Find where the given text appears and provide that cell's center as (x, y) coordinate. 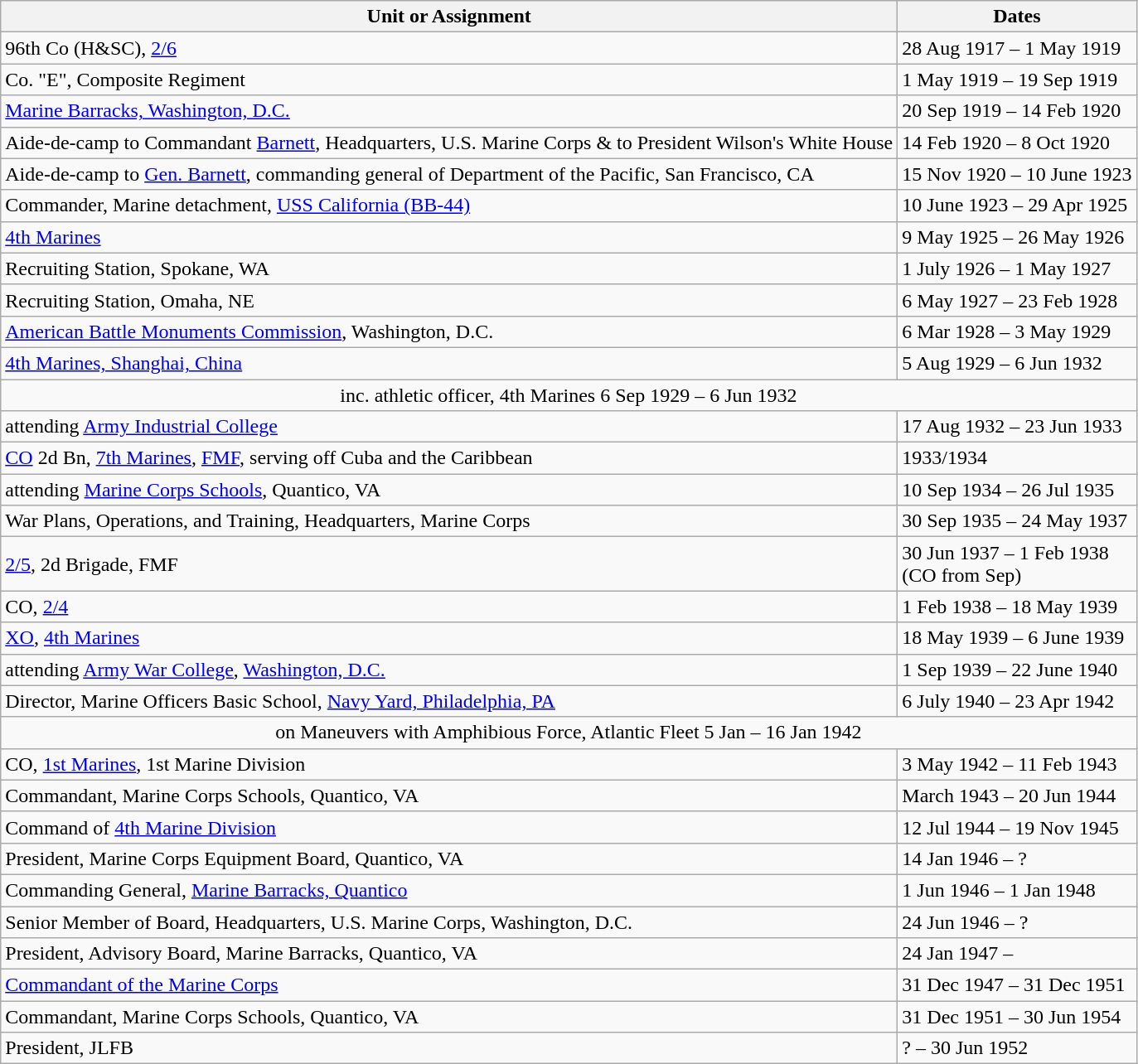
Recruiting Station, Spokane, WA (449, 268)
President, JLFB (449, 1048)
? – 30 Jun 1952 (1017, 1048)
96th Co (H&SC), 2/6 (449, 48)
Dates (1017, 17)
20 Sep 1919 – 14 Feb 1920 (1017, 111)
1 Jun 1946 – 1 Jan 1948 (1017, 890)
inc. athletic officer, 4th Marines 6 Sep 1929 – 6 Jun 1932 (569, 395)
14 Jan 1946 – ? (1017, 858)
Co. "E", Composite Regiment (449, 80)
attending Marine Corps Schools, Quantico, VA (449, 490)
Commandant of the Marine Corps (449, 985)
War Plans, Operations, and Training, Headquarters, Marine Corps (449, 521)
15 Nov 1920 – 10 June 1923 (1017, 174)
31 Dec 1947 – 31 Dec 1951 (1017, 985)
CO, 1st Marines, 1st Marine Division (449, 764)
Director, Marine Officers Basic School, Navy Yard, Philadelphia, PA (449, 701)
CO, 2/4 (449, 607)
Aide-de-camp to Commandant Barnett, Headquarters, U.S. Marine Corps & to President Wilson's White House (449, 143)
9 May 1925 – 26 May 1926 (1017, 237)
30 Sep 1935 – 24 May 1937 (1017, 521)
1 May 1919 – 19 Sep 1919 (1017, 80)
31 Dec 1951 – 30 Jun 1954 (1017, 1017)
18 May 1939 – 6 June 1939 (1017, 638)
28 Aug 1917 – 1 May 1919 (1017, 48)
American Battle Monuments Commission, Washington, D.C. (449, 331)
1 Feb 1938 – 18 May 1939 (1017, 607)
attending Army War College, Washington, D.C. (449, 670)
Aide-de-camp to Gen. Barnett, commanding general of Department of the Pacific, San Francisco, CA (449, 174)
5 Aug 1929 – 6 Jun 1932 (1017, 363)
Unit or Assignment (449, 17)
President, Marine Corps Equipment Board, Quantico, VA (449, 858)
Senior Member of Board, Headquarters, U.S. Marine Corps, Washington, D.C. (449, 922)
CO 2d Bn, 7th Marines, FMF, serving off Cuba and the Caribbean (449, 458)
1933/1934 (1017, 458)
March 1943 – 20 Jun 1944 (1017, 796)
Marine Barracks, Washington, D.C. (449, 111)
4th Marines, Shanghai, China (449, 363)
10 June 1923 – 29 Apr 1925 (1017, 206)
30 Jun 1937 – 1 Feb 1938(CO from Sep) (1017, 563)
XO, 4th Marines (449, 638)
6 May 1927 – 23 Feb 1928 (1017, 300)
17 Aug 1932 – 23 Jun 1933 (1017, 427)
Commander, Marine detachment, USS California (BB-44) (449, 206)
Command of 4th Marine Division (449, 827)
24 Jan 1947 – (1017, 954)
attending Army Industrial College (449, 427)
Commanding General, Marine Barracks, Quantico (449, 890)
10 Sep 1934 – 26 Jul 1935 (1017, 490)
1 Sep 1939 – 22 June 1940 (1017, 670)
1 July 1926 – 1 May 1927 (1017, 268)
4th Marines (449, 237)
on Maneuvers with Amphibious Force, Atlantic Fleet 5 Jan – 16 Jan 1942 (569, 733)
6 July 1940 – 23 Apr 1942 (1017, 701)
3 May 1942 – 11 Feb 1943 (1017, 764)
2/5, 2d Brigade, FMF (449, 563)
24 Jun 1946 – ? (1017, 922)
12 Jul 1944 – 19 Nov 1945 (1017, 827)
President, Advisory Board, Marine Barracks, Quantico, VA (449, 954)
Recruiting Station, Omaha, NE (449, 300)
6 Mar 1928 – 3 May 1929 (1017, 331)
14 Feb 1920 – 8 Oct 1920 (1017, 143)
